Provide the (X, Y) coordinate of the cell's center where the given text is located.  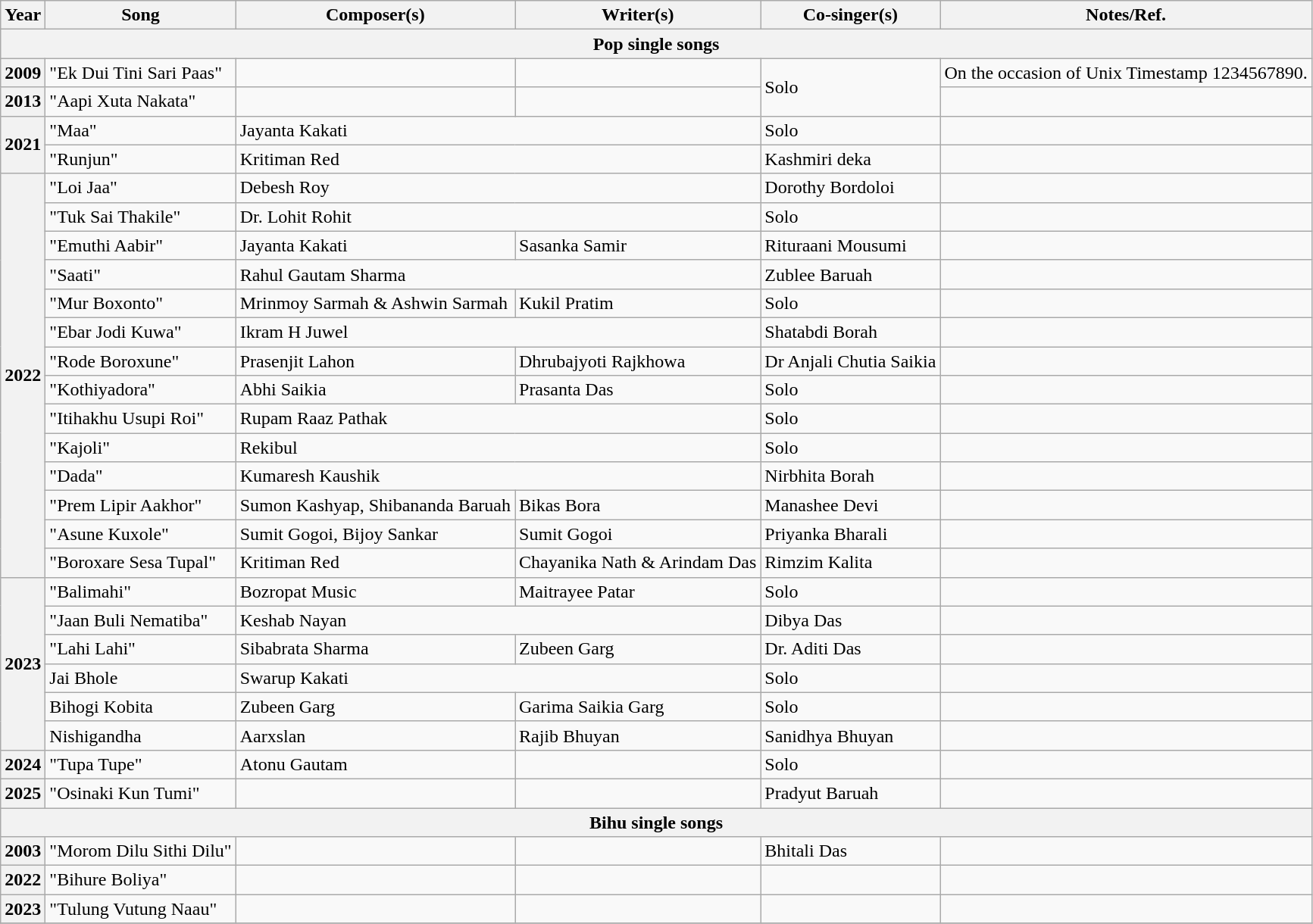
"Mur Boxonto" (141, 303)
Priyanka Bharali (850, 534)
Rupam Raaz Pathak (499, 419)
"Osinaki Kun Tumi" (141, 793)
Rekibul (499, 448)
Composer(s) (375, 15)
"Morom Dilu Sithi Dilu" (141, 851)
"Loi Jaa" (141, 188)
"Bihure Boliya" (141, 880)
Rajib Bhuyan (638, 735)
Garima Saikia Garg (638, 707)
Kashmiri deka (850, 159)
2024 (23, 764)
Sanidhya Bhuyan (850, 735)
Chayanika Nath & Arindam Das (638, 563)
"Boroxare Sesa Tupal" (141, 563)
"Runjun" (141, 159)
"Tulung Vutung Naau" (141, 909)
Dr. Aditi Das (850, 649)
Co-singer(s) (850, 15)
Abhi Saikia (375, 390)
Prasanta Das (638, 390)
Sibabrata Sharma (375, 649)
Shatabdi Borah (850, 332)
"Asune Kuxole" (141, 534)
"Maa" (141, 130)
Bikas Bora (638, 505)
"Prem Lipir Aakhor" (141, 505)
Pop single songs (656, 44)
Manashee Devi (850, 505)
Dorothy Bordoloi (850, 188)
"Kothiyadora" (141, 390)
Mrinmoy Sarmah & Ashwin Sarmah (375, 303)
Rituraani Mousumi (850, 245)
Ikram H Juwel (499, 332)
Aarxslan (375, 735)
"Ebar Jodi Kuwa" (141, 332)
"Jaan Buli Nematiba" (141, 620)
"Saati" (141, 274)
Prasenjit Lahon (375, 361)
Pradyut Baruah (850, 793)
Bozropat Music (375, 592)
2021 (23, 145)
Debesh Roy (499, 188)
"Tuk Sai Thakile" (141, 217)
Bhitali Das (850, 851)
"Lahi Lahi" (141, 649)
"Ek Dui Tini Sari Paas" (141, 73)
Zublee Baruah (850, 274)
Dibya Das (850, 620)
"Aapi Xuta Nakata" (141, 101)
2013 (23, 101)
On the occasion of Unix Timestamp 1234567890. (1126, 73)
Sumit Gogoi (638, 534)
Dr. Lohit Rohit (499, 217)
Nirbhita Borah (850, 476)
Maitrayee Patar (638, 592)
Swarup Kakati (499, 678)
Bihogi Kobita (141, 707)
"Balimahi" (141, 592)
Notes/Ref. (1126, 15)
2009 (23, 73)
"Emuthi Aabir" (141, 245)
"Itihakhu Usupi Roi" (141, 419)
Dhrubajyoti Rajkhowa (638, 361)
"Kajoli" (141, 448)
Keshab Nayan (499, 620)
2025 (23, 793)
Sumit Gogoi, Bijoy Sankar (375, 534)
Kukil Pratim (638, 303)
Jai Bhole (141, 678)
Rahul Gautam Sharma (499, 274)
Rimzim Kalita (850, 563)
Song (141, 15)
Dr Anjali Chutia Saikia (850, 361)
Bihu single songs (656, 822)
Nishigandha (141, 735)
Writer(s) (638, 15)
"Rode Boroxune" (141, 361)
"Dada" (141, 476)
2003 (23, 851)
Year (23, 15)
Sumon Kashyap, Shibananda Baruah (375, 505)
Atonu Gautam (375, 764)
"Tupa Tupe" (141, 764)
Sasanka Samir (638, 245)
Kumaresh Kaushik (499, 476)
